Search for the cell housing the specified text and yield its (x, y) center coordinate. 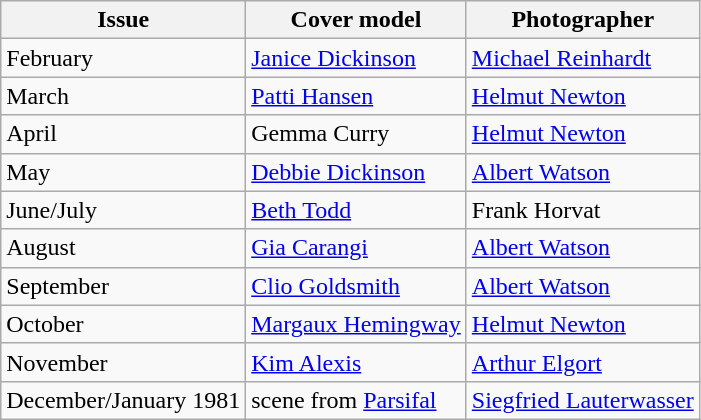
December/January 1981 (124, 400)
Kim Alexis (356, 362)
August (124, 248)
November (124, 362)
Frank Horvat (582, 210)
June/July (124, 210)
scene from Parsifal (356, 400)
Photographer (582, 20)
Debbie Dickinson (356, 172)
Gemma Curry (356, 134)
September (124, 286)
Patti Hansen (356, 96)
Janice Dickinson (356, 58)
Arthur Elgort (582, 362)
February (124, 58)
Siegfried Lauterwasser (582, 400)
Margaux Hemingway (356, 324)
Cover model (356, 20)
Issue (124, 20)
April (124, 134)
May (124, 172)
March (124, 96)
Gia Carangi (356, 248)
October (124, 324)
Michael Reinhardt (582, 58)
Clio Goldsmith (356, 286)
Beth Todd (356, 210)
